Extract the (X, Y) coordinate from the center of the cell holding the provided text.  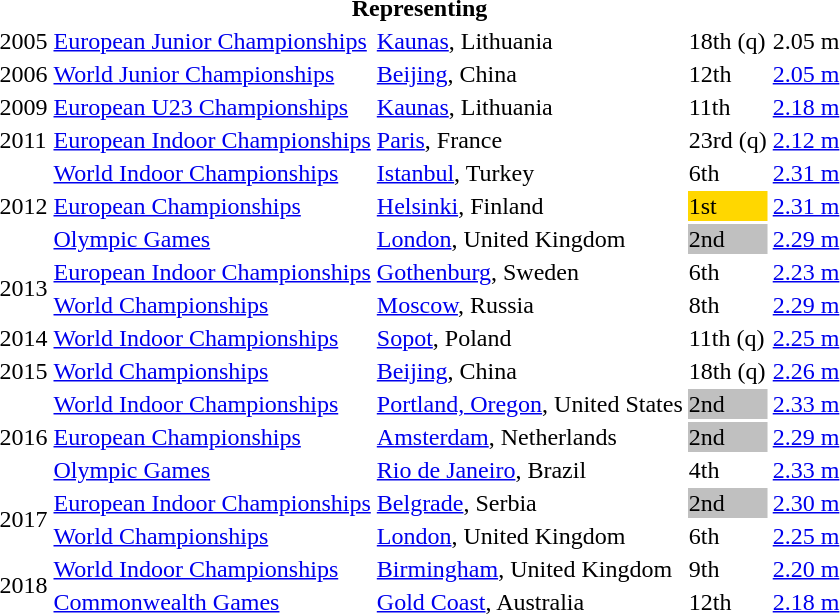
12th (728, 74)
Istanbul, Turkey (530, 173)
8th (728, 305)
European Junior Championships (212, 41)
Sopot, Poland (530, 338)
Gothenburg, Sweden (530, 272)
Paris, France (530, 140)
Belgrade, Serbia (530, 503)
1st (728, 206)
11th (728, 107)
11th (q) (728, 338)
Amsterdam, Netherlands (530, 437)
European U23 Championships (212, 107)
Portland, Oregon, United States (530, 404)
23rd (q) (728, 140)
Rio de Janeiro, Brazil (530, 470)
4th (728, 470)
World Junior Championships (212, 74)
9th (728, 569)
Moscow, Russia (530, 305)
Birmingham, United Kingdom (530, 569)
Helsinki, Finland (530, 206)
